Search for the cell housing the specified text and yield its (x, y) center coordinate. 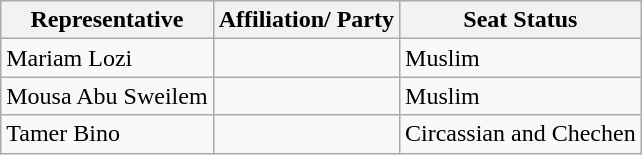
Affiliation/ Party (306, 20)
Mariam Lozi (107, 58)
Circassian and Chechen (521, 134)
Seat Status (521, 20)
Representative (107, 20)
Tamer Bino (107, 134)
Mousa Abu Sweilem (107, 96)
